Scan for the cell matching the given text and deliver its [x, y] coordinate at center. 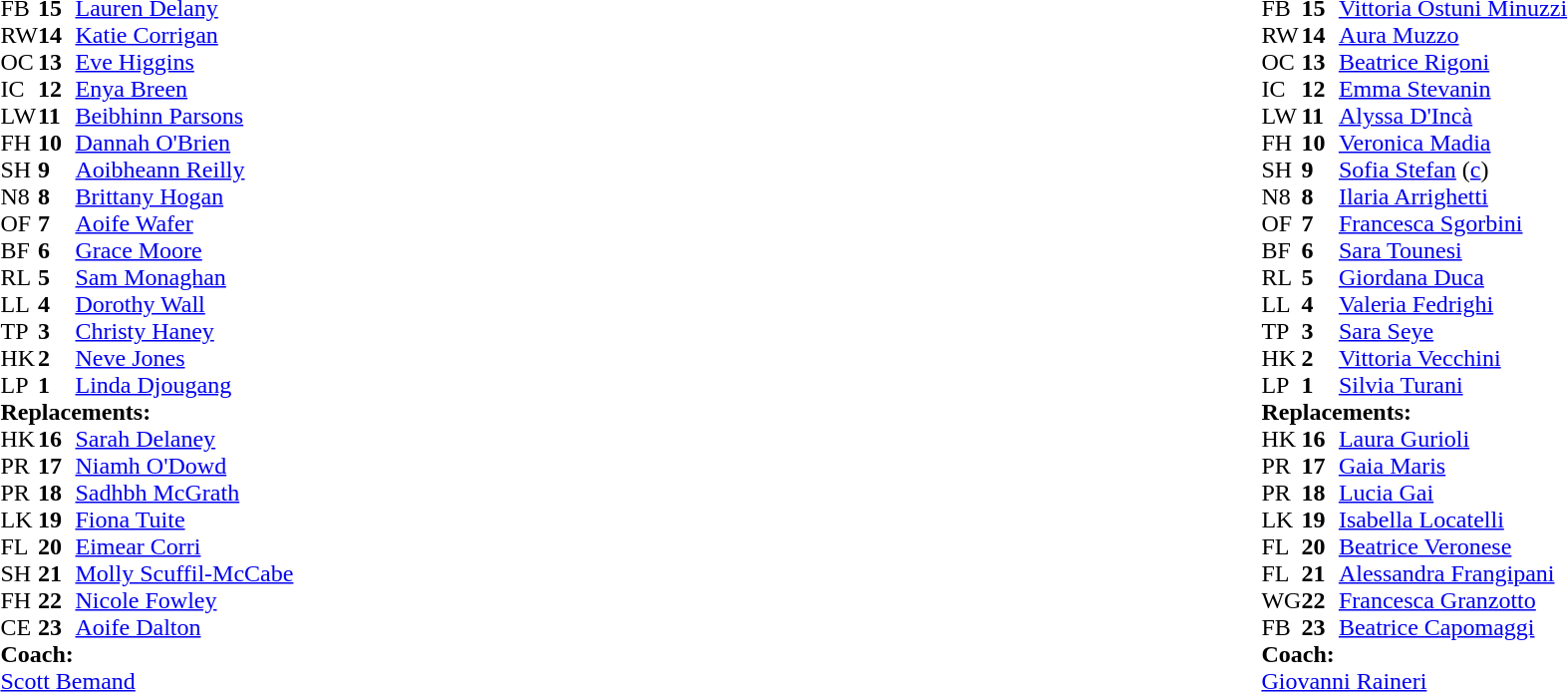
Ilaria Arrighetti [1453, 197]
Veronica Madia [1453, 144]
Lucia Gai [1453, 493]
Eimear Corri [185, 546]
Isabella Locatelli [1453, 520]
Neve Jones [185, 359]
Sam Monaghan [185, 277]
Alyssa D'Incà [1453, 116]
Dorothy Wall [185, 305]
Dannah O'Brien [185, 144]
Brittany Hogan [185, 197]
Beatrice Rigoni [1453, 62]
Aoife Dalton [185, 628]
Eve Higgins [185, 62]
Christy Haney [185, 331]
Molly Scuffil-McCabe [185, 574]
Francesca Granzotto [1453, 600]
Linda Djougang [185, 385]
Aoife Wafer [185, 223]
Sara Seye [1453, 331]
Sara Tounesi [1453, 251]
Silvia Turani [1453, 385]
Valeria Fedrighi [1453, 305]
WG [1281, 600]
FB [1281, 628]
Giordana Duca [1453, 277]
Beibhinn Parsons [185, 116]
Gaia Maris [1453, 467]
Emma Stevanin [1453, 90]
Sarah Delaney [185, 439]
Aoibheann Reilly [185, 170]
Sofia Stefan (c) [1453, 170]
Aura Muzzo [1453, 36]
Sadhbh McGrath [185, 493]
Nicole Fowley [185, 600]
Beatrice Capomaggi [1453, 628]
Vittoria Vecchini [1453, 359]
Laura Gurioli [1453, 439]
Grace Moore [185, 251]
Francesca Sgorbini [1453, 223]
Niamh O'Dowd [185, 467]
Katie Corrigan [185, 36]
Enya Breen [185, 90]
Alessandra Frangipani [1453, 574]
Beatrice Veronese [1453, 546]
Fiona Tuite [185, 520]
CE [19, 628]
